Search for the cell housing the specified text and yield its (X, Y) center coordinate. 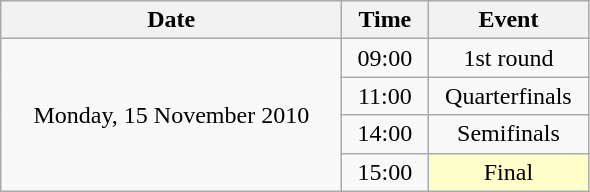
Time (385, 20)
Date (172, 20)
15:00 (385, 172)
09:00 (385, 58)
14:00 (385, 134)
Event (508, 20)
Final (508, 172)
1st round (508, 58)
Quarterfinals (508, 96)
Monday, 15 November 2010 (172, 115)
11:00 (385, 96)
Semifinals (508, 134)
